Search for the cell housing the specified text and yield its (X, Y) center coordinate. 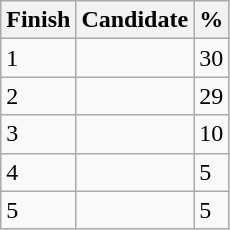
3 (38, 134)
30 (212, 58)
% (212, 20)
2 (38, 96)
1 (38, 58)
10 (212, 134)
Candidate (135, 20)
Finish (38, 20)
4 (38, 172)
29 (212, 96)
